Locate the cell with the specified text and output its [x, y] center coordinate. 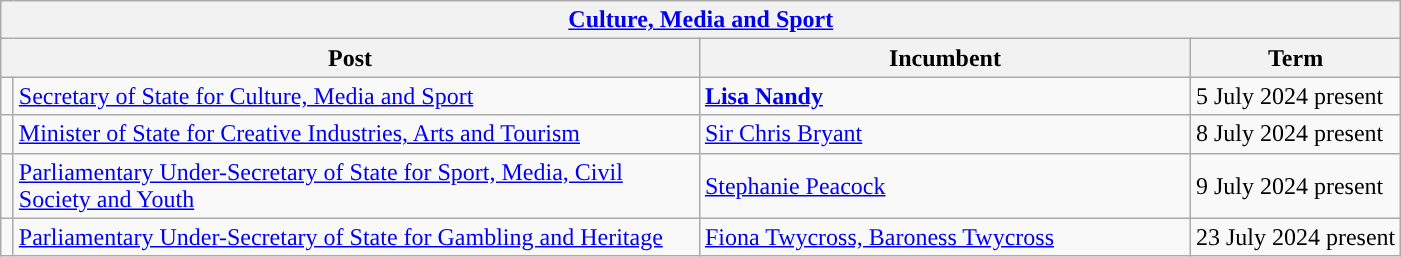
Minister of State for Creative Industries, Arts and Tourism [356, 134]
Fiona Twycross, Baroness Twycross [944, 237]
8 July 2024 present [1295, 134]
Stephanie Peacock [944, 186]
Secretary of State for Culture, Media and Sport [356, 96]
Lisa Nandy [944, 96]
Parliamentary Under-Secretary of State for Gambling and Heritage [356, 237]
Post [350, 58]
Parliamentary Under-Secretary of State for Sport, Media, Civil Society and Youth [356, 186]
Culture, Media and Sport [701, 20]
9 July 2024 present [1295, 186]
Term [1295, 58]
Sir Chris Bryant [944, 134]
Incumbent [944, 58]
23 July 2024 present [1295, 237]
5 July 2024 present [1295, 96]
